Capture the cell that displays the provided text and extract its (x, y) central coordinate. 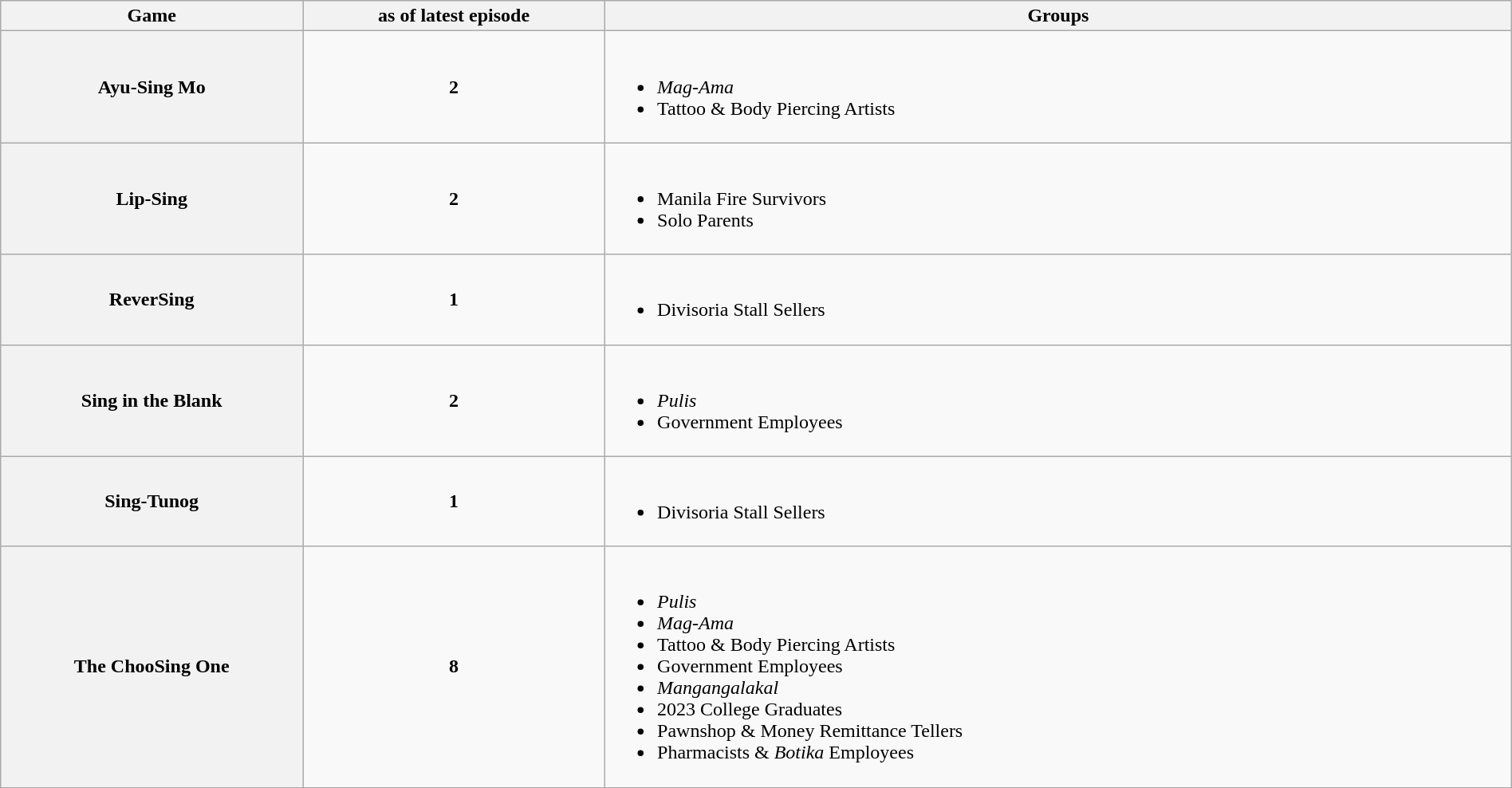
Sing in the Blank (152, 400)
Sing-Tunog (152, 501)
Mag-AmaTattoo & Body Piercing Artists (1059, 87)
The ChooSing One (152, 667)
Lip-Sing (152, 199)
Groups (1059, 16)
Manila Fire SurvivorsSolo Parents (1059, 199)
PulisGovernment Employees (1059, 400)
Ayu-Sing Mo (152, 87)
Game (152, 16)
ReverSing (152, 300)
as of latest episode (455, 16)
8 (455, 667)
